Output the [X, Y] coordinate of the center of the cell containing the given text.  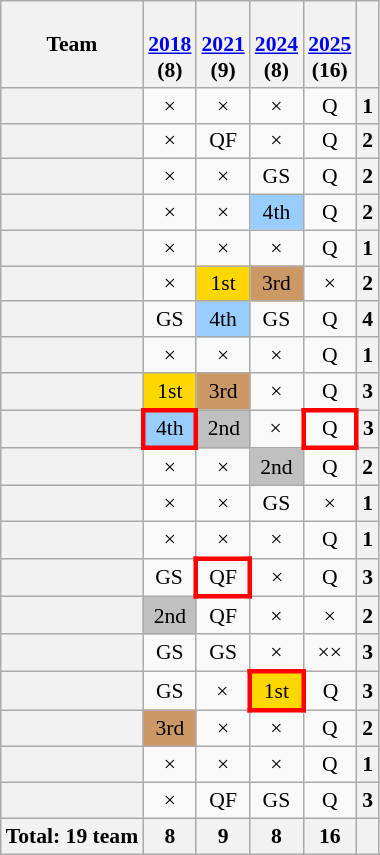
×× [330, 652]
2018(8) [170, 44]
2024(8) [276, 44]
2025(16) [330, 44]
Team [72, 44]
9 [222, 836]
Total: 19 team [72, 836]
2021(9) [222, 44]
16 [330, 836]
4 [367, 320]
